From the cell containing the given text, extract its center point as [X, Y] coordinate. 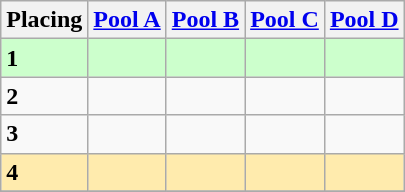
1 [44, 58]
3 [44, 134]
Pool D [364, 20]
Pool B [205, 20]
Pool A [127, 20]
Pool C [285, 20]
4 [44, 172]
Placing [44, 20]
2 [44, 96]
